Pinpoint the cell where the given text exists, returning its [x, y] midpoint coordinate. 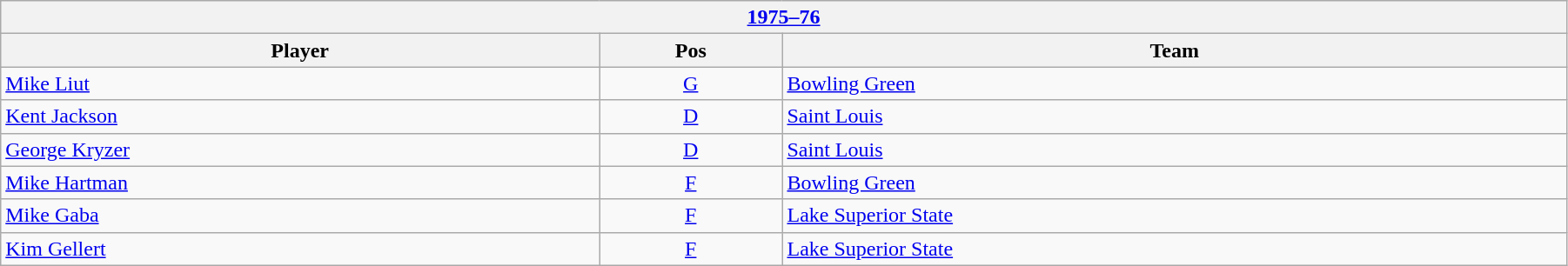
G [691, 83]
George Kryzer [300, 150]
Mike Liut [300, 83]
1975–76 [784, 17]
Pos [691, 50]
Kent Jackson [300, 116]
Mike Hartman [300, 183]
Team [1175, 50]
Kim Gellert [300, 249]
Mike Gaba [300, 216]
Player [300, 50]
